Detect which cell encompasses the target text, then output its [X, Y] center coordinate. 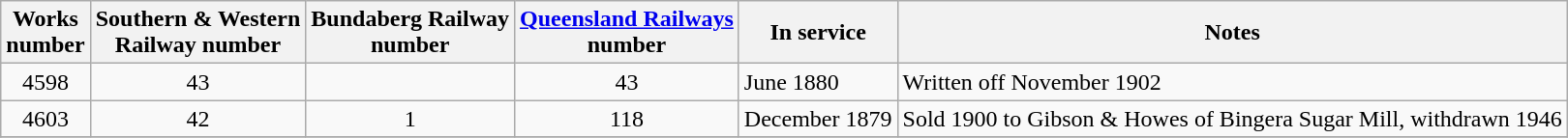
4603 [45, 119]
4598 [45, 82]
Bundaberg Railwaynumber [410, 33]
Notes [1232, 33]
Sold 1900 to Gibson & Howes of Bingera Sugar Mill, withdrawn 1946 [1232, 119]
Written off November 1902 [1232, 82]
In service [818, 33]
Queensland Railwaysnumber [627, 33]
1 [410, 119]
December 1879 [818, 119]
42 [197, 119]
Worksnumber [45, 33]
118 [627, 119]
June 1880 [818, 82]
Southern & WesternRailway number [197, 33]
